Locate the cell with the specified text and output its (x, y) center coordinate. 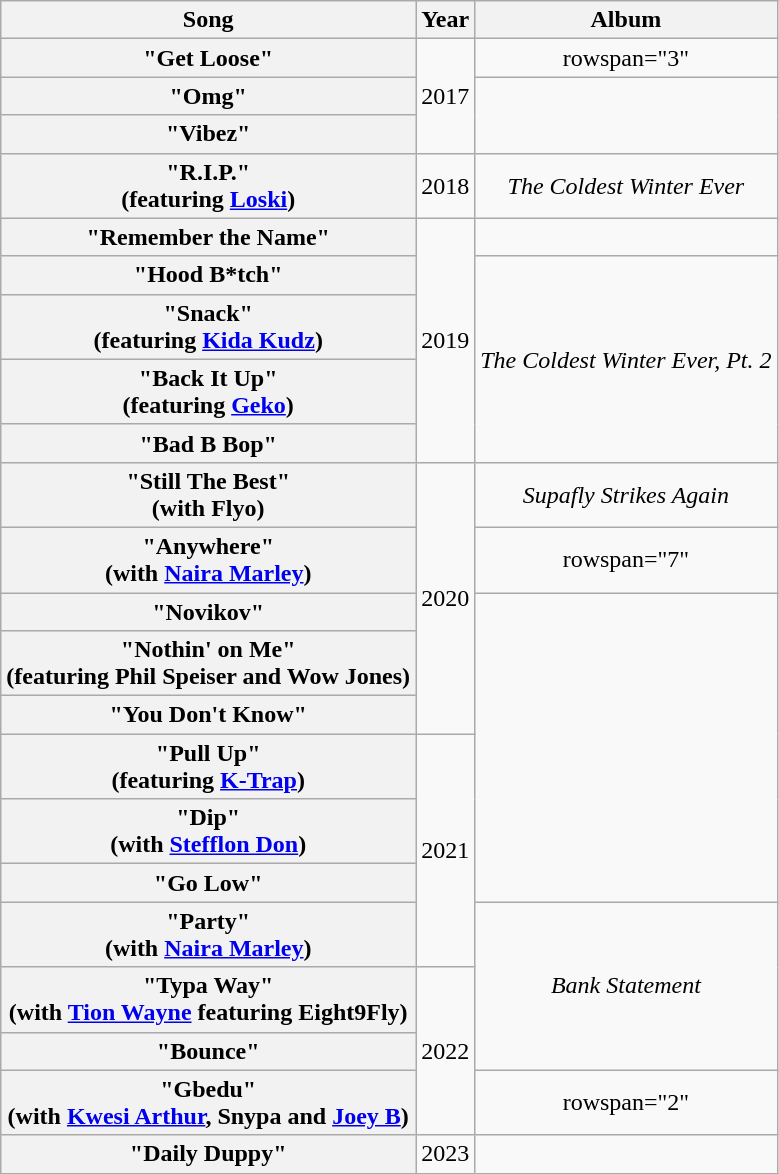
The Coldest Winter Ever, Pt. 2 (626, 359)
"Novikov" (208, 611)
"Typa Way"(with Tion Wayne featuring Eight9Fly) (208, 1000)
Album (626, 20)
Bank Statement (626, 986)
rowspan="3" (626, 58)
2021 (446, 850)
2022 (446, 1051)
"Vibez" (208, 134)
The Coldest Winter Ever (626, 186)
2018 (446, 186)
Year (446, 20)
"Dip"(with Stefflon Don) (208, 832)
2023 (446, 1154)
rowspan="2" (626, 1102)
"Snack"(featuring Kida Kudz) (208, 326)
2019 (446, 340)
Song (208, 20)
"Bad B Bop" (208, 443)
"Hood B*tch" (208, 275)
"Remember the Name" (208, 237)
"Party"(with Naira Marley) (208, 934)
"R.I.P."(featuring Loski) (208, 186)
2020 (446, 598)
"Anywhere"(with Naira Marley) (208, 560)
"Pull Up"(featuring K-Trap) (208, 766)
"Still The Best"(with Flyo) (208, 494)
2017 (446, 96)
"Nothin' on Me"(featuring Phil Speiser and Wow Jones) (208, 664)
"Get Loose" (208, 58)
rowspan="7" (626, 560)
"You Don't Know" (208, 715)
"Back It Up"(featuring Geko) (208, 392)
"Omg" (208, 96)
"Bounce" (208, 1051)
"Daily Duppy" (208, 1154)
Supafly Strikes Again (626, 494)
"Go Low" (208, 883)
"Gbedu"(with Kwesi Arthur, Snypa and Joey B) (208, 1102)
